For the text-containing cell, return its midpoint in (X, Y) coordinate format. 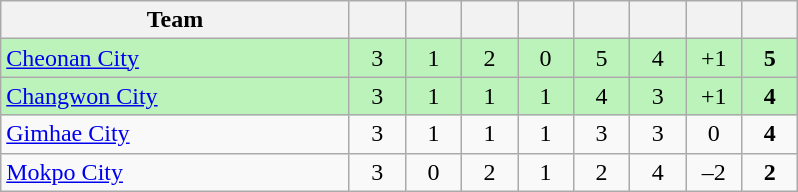
Gimhae City (176, 134)
Team (176, 20)
Cheonan City (176, 58)
–2 (714, 172)
Changwon City (176, 96)
Mokpo City (176, 172)
